Provide the (X, Y) coordinate of the cell's center where the given text is located.  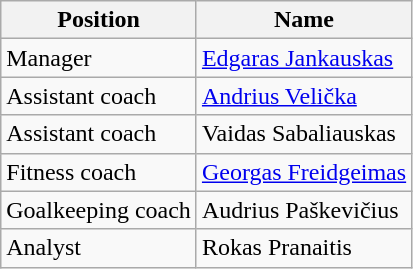
Andrius Velička (304, 96)
Audrius Paškevičius (304, 210)
Fitness coach (99, 172)
Analyst (99, 248)
Vaidas Sabaliauskas (304, 134)
Rokas Pranaitis (304, 248)
Goalkeeping coach (99, 210)
Georgas Freidgeimas (304, 172)
Name (304, 20)
Manager (99, 58)
Edgaras Jankauskas (304, 58)
Position (99, 20)
